Detect which cell encompasses the target text, then output its (x, y) center coordinate. 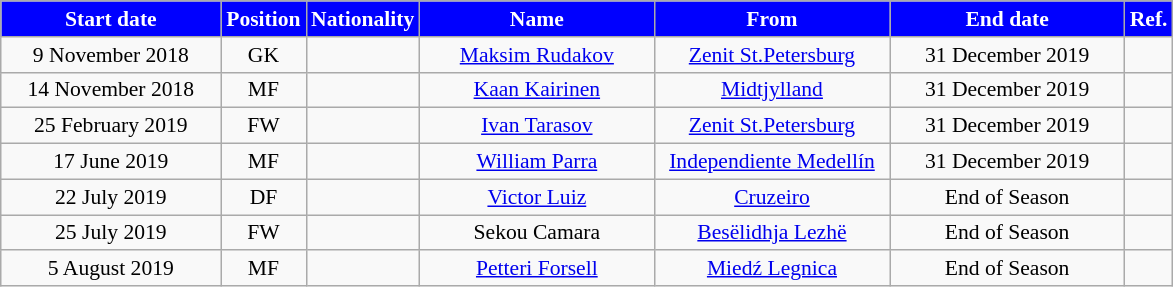
Sekou Camara (536, 233)
Petteri Forsell (536, 269)
Independiente Medellín (772, 162)
22 July 2019 (111, 197)
Name (536, 19)
Ivan Tarasov (536, 126)
Miedź Legnica (772, 269)
William Parra (536, 162)
Ref. (1149, 19)
5 August 2019 (111, 269)
9 November 2018 (111, 55)
End date (1008, 19)
Kaan Kairinen (536, 90)
25 February 2019 (111, 126)
DF (264, 197)
17 June 2019 (111, 162)
Cruzeiro (772, 197)
Besëlidhja Lezhë (772, 233)
Nationality (362, 19)
Victor Luiz (536, 197)
14 November 2018 (111, 90)
GK (264, 55)
Start date (111, 19)
Maksim Rudakov (536, 55)
Position (264, 19)
Midtjylland (772, 90)
From (772, 19)
25 July 2019 (111, 233)
